Return (X, Y) of the center of cell containing provided text 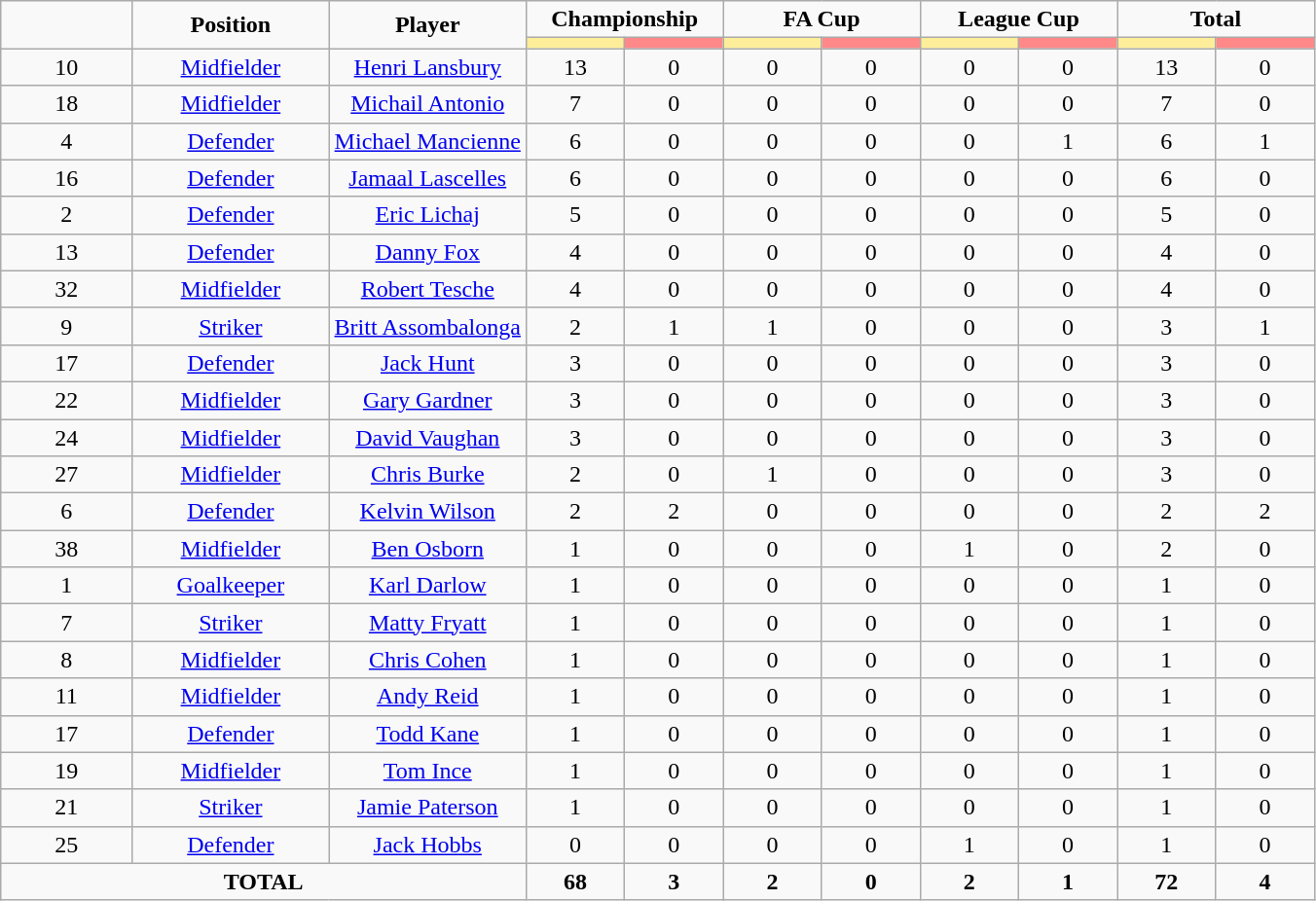
Championship (624, 19)
Eric Lichaj (427, 215)
18 (66, 104)
38 (66, 549)
Britt Assombalonga (427, 326)
Andy Reid (427, 697)
Michael Mancienne (427, 141)
Jack Hobbs (427, 845)
Kelvin Wilson (427, 512)
Todd Kane (427, 734)
Player (427, 25)
FA Cup (822, 19)
Matty Fryatt (427, 623)
TOTAL (264, 882)
8 (66, 660)
22 (66, 400)
Jamaal Lascelles (427, 178)
League Cup (1018, 19)
David Vaughan (427, 437)
Chris Cohen (427, 660)
19 (66, 771)
Jack Hunt (427, 363)
68 (574, 882)
Tom Ince (427, 771)
Goalkeeper (231, 586)
Danny Fox (427, 252)
Ben Osborn (427, 549)
Michail Antonio (427, 104)
72 (1166, 882)
Position (231, 25)
Total (1216, 19)
27 (66, 475)
Karl Darlow (427, 586)
24 (66, 437)
32 (66, 289)
Gary Gardner (427, 400)
11 (66, 697)
25 (66, 845)
Robert Tesche (427, 289)
Jamie Paterson (427, 808)
9 (66, 326)
Henri Lansbury (427, 67)
16 (66, 178)
Chris Burke (427, 475)
21 (66, 808)
10 (66, 67)
